Pinpoint the cell where the given text exists, returning its [X, Y] midpoint coordinate. 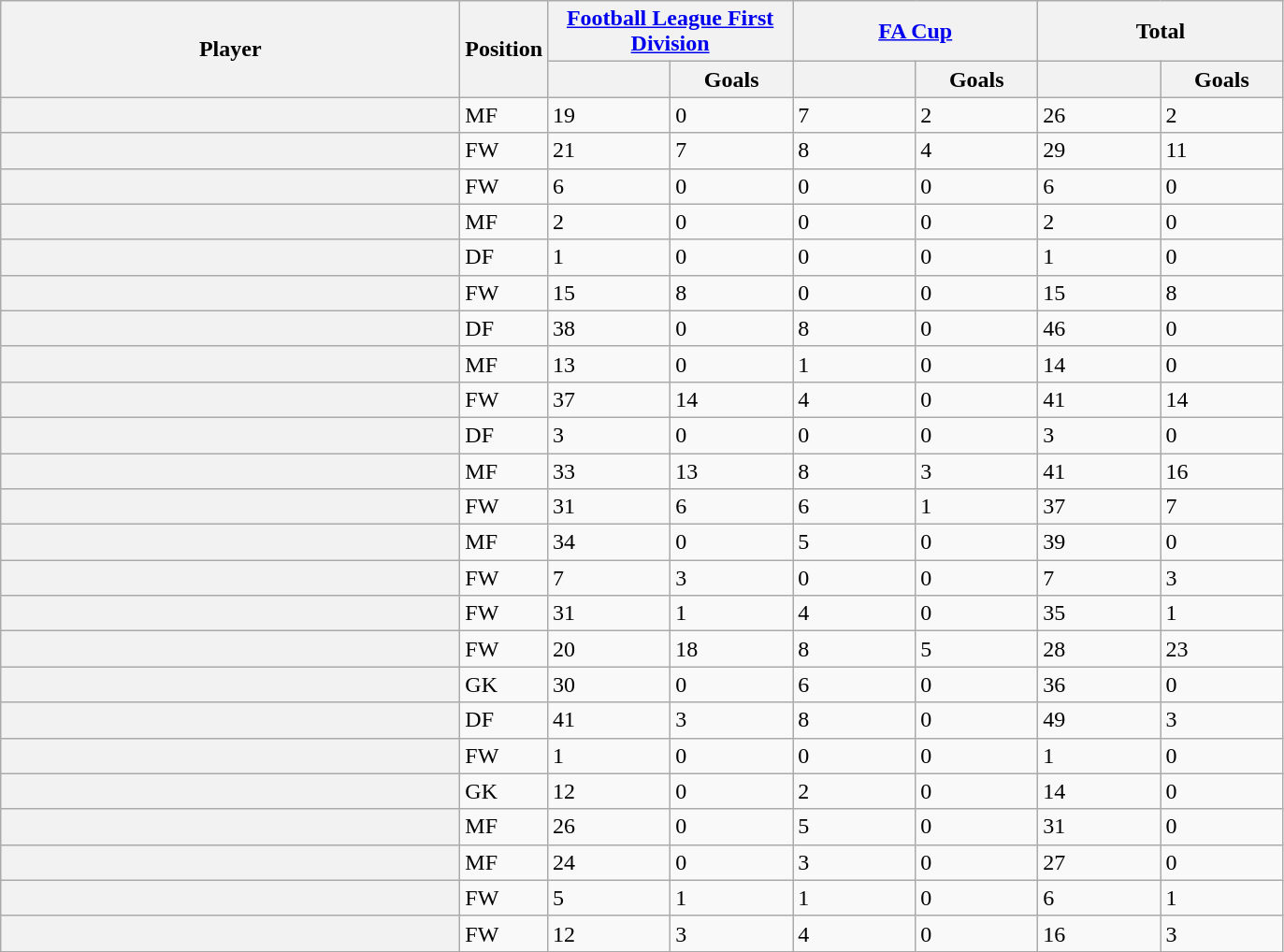
20 [610, 649]
36 [1100, 685]
Total [1161, 32]
11 [1221, 151]
46 [1100, 328]
Player [230, 49]
Football League First Division [671, 32]
21 [610, 151]
FA Cup [916, 32]
39 [1100, 542]
27 [1100, 862]
30 [610, 685]
34 [610, 542]
19 [610, 115]
29 [1100, 151]
35 [1100, 613]
24 [610, 862]
Position [504, 49]
33 [610, 470]
28 [1100, 649]
18 [731, 649]
23 [1221, 649]
49 [1100, 720]
38 [610, 328]
